Pinpoint the cell where the given text exists, returning its (x, y) midpoint coordinate. 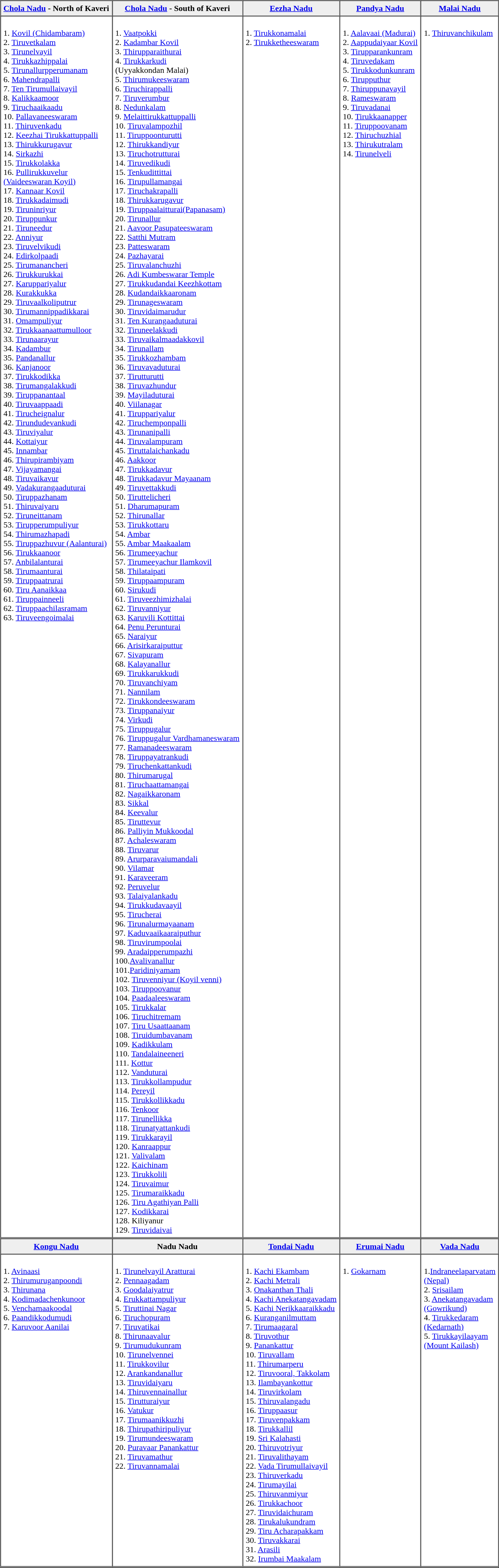
Pandya Nadu (380, 8)
1. Tirukkonamalai 2. Tirukketheeswaram (291, 627)
1. Gokarnam (380, 1411)
Kongu Nadu (56, 1246)
Erumai Nadu (380, 1246)
Tondai Nadu (291, 1246)
1. Thiruvanchikulam (460, 627)
Chola Nadu - South of Kaveri (177, 8)
Chola Nadu - North of Kaveri (56, 8)
1.Indraneelaparvatam(Nepal) 2. Srisailam 3. Anekatangavadam(Gowrikund) 4. Tirukkedaram(Kedarnath) 5. Tirukkayilaayam(Mount Kailash) (460, 1411)
Eezha Nadu (291, 8)
Malai Nadu (460, 8)
1. Avinaasi 2. Thirumuruganpoondi 3. Thirunana 4. Kodimadachenkunoor 5. Venchamaakoodal 6. Paandikkodumudi 7. Karuvoor Aanilai (56, 1411)
Nadu Nadu (177, 1246)
Vada Nadu (460, 1246)
